Find where the given text appears and provide that cell's center as [x, y] coordinate. 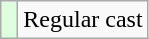
Regular cast [83, 20]
